Scan for the cell matching the given text and deliver its [x, y] coordinate at center. 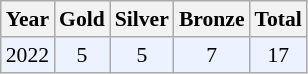
2022 [28, 55]
Silver [142, 19]
7 [212, 55]
Bronze [212, 19]
17 [278, 55]
Gold [82, 19]
Year [28, 19]
Total [278, 19]
